Locate the cell with the specified text and output its (x, y) center coordinate. 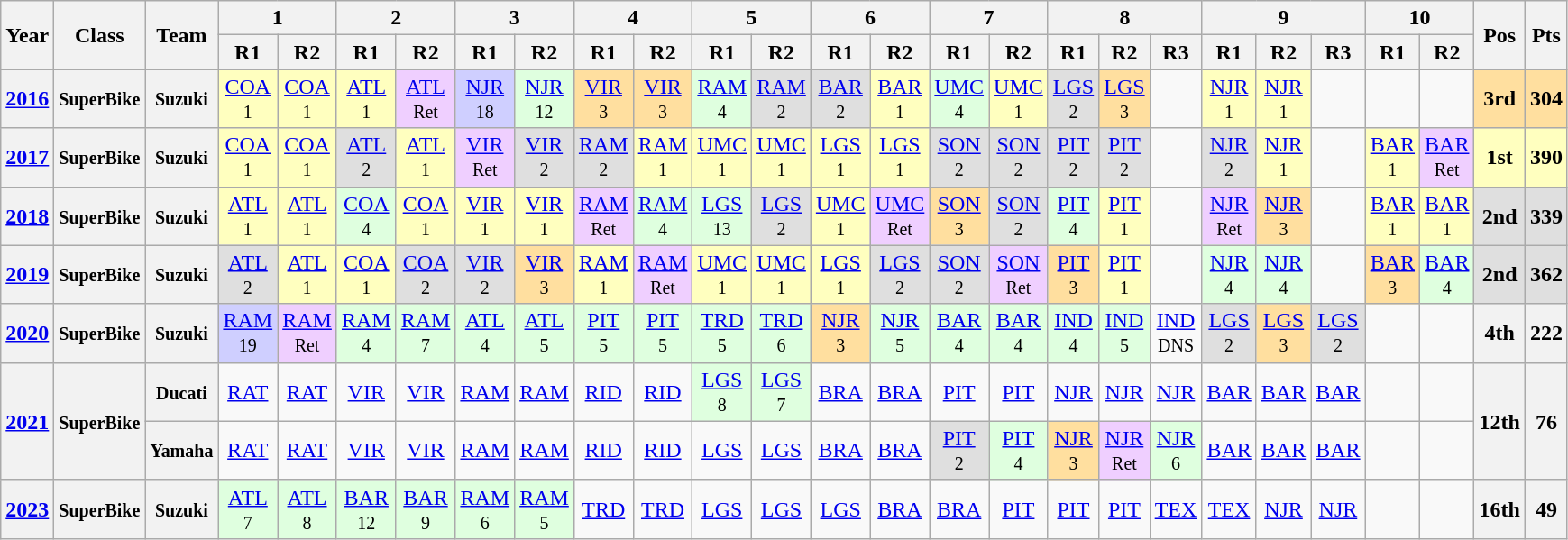
LGS13 (722, 216)
2016 (27, 99)
362 (1545, 274)
IND5 (1124, 334)
2 (395, 18)
LGS8 (722, 391)
NJR12 (545, 99)
SON3 (959, 216)
2020 (27, 334)
5 (752, 18)
8 (1125, 18)
1 (278, 18)
COA4 (366, 216)
4 (633, 18)
Class (99, 35)
Pos (1499, 35)
2018 (27, 216)
4th (1499, 334)
ATL8 (307, 508)
COA2 (426, 274)
BAR2 (840, 99)
TRD5 (722, 334)
16th (1499, 508)
2017 (27, 157)
10 (1419, 18)
222 (1545, 334)
VIRRet (485, 157)
2021 (27, 421)
UMCRet (900, 216)
3rd (1499, 99)
12th (1499, 421)
PIT3 (1073, 274)
NJR2 (1229, 157)
TRD6 (782, 334)
ATL5 (545, 334)
BAR12 (366, 508)
2023 (27, 508)
2019 (27, 274)
RAM7 (426, 334)
SONRet (1019, 274)
9 (1284, 18)
NJR6 (1176, 451)
ATLRet (426, 99)
BAR3 (1392, 274)
BAR9 (426, 508)
ATL7 (248, 508)
Team (182, 35)
3 (514, 18)
INDDNS (1176, 334)
76 (1545, 421)
Ducati (182, 391)
NJR18 (485, 99)
NJR5 (900, 334)
49 (1545, 508)
1st (1499, 157)
BARRet (1447, 157)
304 (1545, 99)
Pts (1545, 35)
Yamaha (182, 451)
7 (988, 18)
RAM5 (545, 508)
LGS7 (782, 391)
6 (869, 18)
Year (27, 35)
UMC4 (959, 99)
RAM19 (248, 334)
390 (1545, 157)
ATL4 (485, 334)
RAM6 (485, 508)
339 (1545, 216)
IND4 (1073, 334)
